Extract the [X, Y] coordinate from the center of the cell holding the provided text.  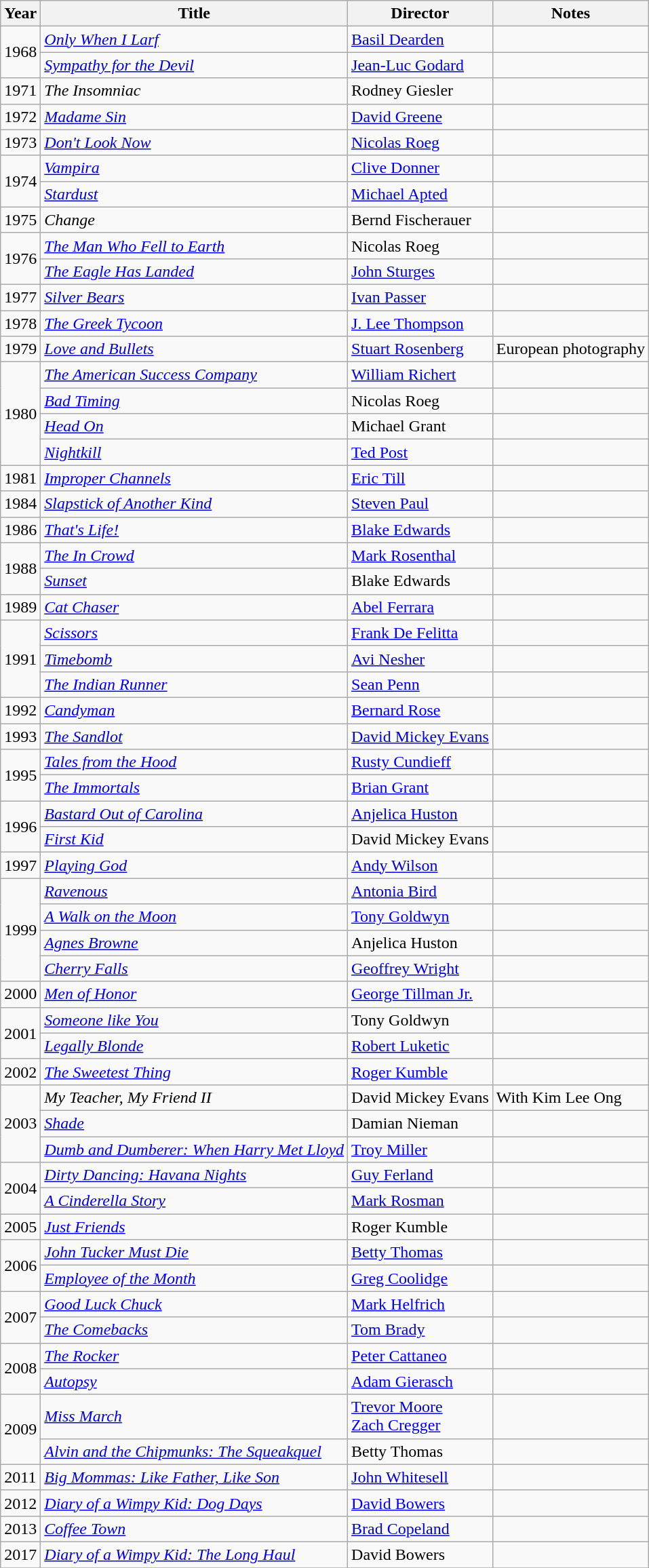
Diary of a Wimpy Kid: Dog Days [194, 1503]
Dirty Dancing: Havana Nights [194, 1175]
1984 [20, 504]
2009 [20, 1430]
1979 [20, 349]
Diary of a Wimpy Kid: The Long Haul [194, 1554]
Michael Grant [420, 427]
1981 [20, 478]
Frank De Felitta [420, 633]
Someone like You [194, 1020]
Brian Grant [420, 788]
Title [194, 14]
Notes [570, 14]
1978 [20, 324]
European photography [570, 349]
Big Mommas: Like Father, Like Son [194, 1477]
2000 [20, 994]
Bernard Rose [420, 710]
Robert Luketic [420, 1046]
Trevor MooreZach Cregger [420, 1416]
Tales from the Hood [194, 762]
The Comebacks [194, 1330]
Alvin and the Chipmunks: The Squeakquel [194, 1451]
The Insomniac [194, 91]
With Kim Lee Ong [570, 1097]
Miss March [194, 1416]
2017 [20, 1554]
1977 [20, 297]
Silver Bears [194, 297]
Tom Brady [420, 1330]
Rodney Giesler [420, 91]
Ravenous [194, 891]
John Tucker Must Die [194, 1253]
Abel Ferrara [420, 607]
1999 [20, 930]
2005 [20, 1227]
David Greene [420, 117]
Mark Rosenthal [420, 555]
1989 [20, 607]
Stardust [194, 194]
2003 [20, 1123]
Autopsy [194, 1381]
Andy Wilson [420, 865]
Sunset [194, 581]
Legally Blonde [194, 1046]
Only When I Larf [194, 39]
Cat Chaser [194, 607]
Don't Look Now [194, 142]
1991 [20, 659]
My Teacher, My Friend II [194, 1097]
1997 [20, 865]
Good Luck Chuck [194, 1304]
Timebomb [194, 659]
Bernd Fischerauer [420, 220]
Nightkill [194, 452]
Just Friends [194, 1227]
Adam Gierasch [420, 1381]
1995 [20, 775]
1975 [20, 220]
John Whitesell [420, 1477]
Mark Rosman [420, 1201]
1974 [20, 181]
Avi Nesher [420, 659]
Year [20, 14]
The In Crowd [194, 555]
2012 [20, 1503]
1971 [20, 91]
Improper Channels [194, 478]
The Sweetest Thing [194, 1072]
Jean-Luc Godard [420, 65]
Madame Sin [194, 117]
John Sturges [420, 271]
Director [420, 14]
The American Success Company [194, 375]
Ivan Passer [420, 297]
Brad Copeland [420, 1529]
Head On [194, 427]
Bastard Out of Carolina [194, 814]
Agnes Browne [194, 943]
A Cinderella Story [194, 1201]
1996 [20, 827]
Love and Bullets [194, 349]
First Kid [194, 840]
Coffee Town [194, 1529]
George Tillman Jr. [420, 994]
The Eagle Has Landed [194, 271]
Mark Helfrich [420, 1304]
Guy Ferland [420, 1175]
Geoffrey Wright [420, 968]
Rusty Cundieff [420, 762]
The Sandlot [194, 736]
Playing God [194, 865]
Peter Cattaneo [420, 1356]
Employee of the Month [194, 1278]
Vampira [194, 168]
William Richert [420, 375]
Dumb and Dumberer: When Harry Met Lloyd [194, 1150]
2004 [20, 1188]
1976 [20, 258]
1992 [20, 710]
2008 [20, 1369]
Eric Till [420, 478]
1986 [20, 530]
Change [194, 220]
Shade [194, 1123]
1972 [20, 117]
Candyman [194, 710]
2001 [20, 1033]
2013 [20, 1529]
The Man Who Fell to Earth [194, 246]
Sean Penn [420, 684]
1973 [20, 142]
Scissors [194, 633]
Stuart Rosenberg [420, 349]
Sympathy for the Devil [194, 65]
That's Life! [194, 530]
Bad Timing [194, 401]
The Greek Tycoon [194, 324]
Steven Paul [420, 504]
2011 [20, 1477]
Greg Coolidge [420, 1278]
Ted Post [420, 452]
Basil Dearden [420, 39]
Michael Apted [420, 194]
2007 [20, 1317]
2002 [20, 1072]
1968 [20, 52]
The Rocker [194, 1356]
2006 [20, 1266]
Antonia Bird [420, 891]
The Indian Runner [194, 684]
Men of Honor [194, 994]
Clive Donner [420, 168]
1993 [20, 736]
Troy Miller [420, 1150]
1980 [20, 414]
A Walk on the Moon [194, 917]
Slapstick of Another Kind [194, 504]
Damian Nieman [420, 1123]
J. Lee Thompson [420, 324]
The Immortals [194, 788]
1988 [20, 568]
Cherry Falls [194, 968]
